Scan for the cell matching the given text and deliver its (X, Y) coordinate at center. 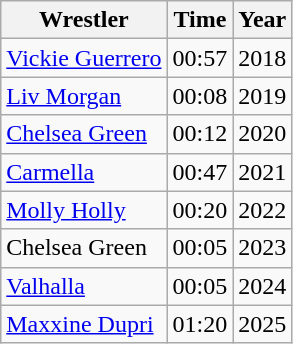
2020 (262, 134)
2025 (262, 324)
2022 (262, 210)
2019 (262, 96)
2023 (262, 248)
2024 (262, 286)
Time (200, 20)
00:08 (200, 96)
Year (262, 20)
00:12 (200, 134)
01:20 (200, 324)
00:47 (200, 172)
2018 (262, 58)
00:57 (200, 58)
Molly Holly (84, 210)
Carmella (84, 172)
00:20 (200, 210)
Vickie Guerrero (84, 58)
Maxxine Dupri (84, 324)
Liv Morgan (84, 96)
Wrestler (84, 20)
Valhalla (84, 286)
2021 (262, 172)
